For the text-containing cell, return its midpoint in [x, y] coordinate format. 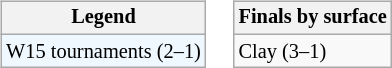
Finals by surface [313, 18]
Clay (3–1) [313, 51]
W15 tournaments (2–1) [103, 51]
Legend [103, 18]
